Find where the given text appears and provide that cell's center as (x, y) coordinate. 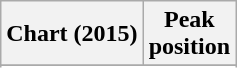
Peakposition (189, 34)
Chart (2015) (72, 34)
